Provide the [X, Y] coordinate of the cell's center where the given text is located.  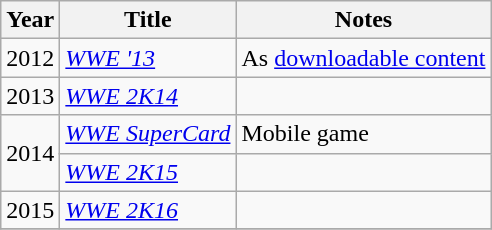
2015 [30, 210]
Notes [364, 20]
WWE 2K15 [148, 172]
2014 [30, 153]
WWE 2K16 [148, 210]
As downloadable content [364, 58]
2012 [30, 58]
Mobile game [364, 134]
Year [30, 20]
WWE '13 [148, 58]
Title [148, 20]
WWE SuperCard [148, 134]
WWE 2K14 [148, 96]
2013 [30, 96]
